Determine the [X, Y] coordinate at the center of the cell enclosing the given text.  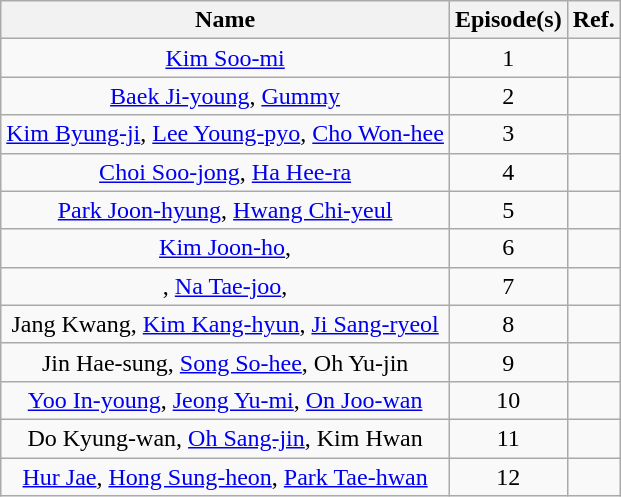
Ref. [594, 20]
Kim Soo-mi [226, 58]
Kim Joon-ho, [226, 248]
Jang Kwang, Kim Kang-hyun, Ji Sang-ryeol [226, 324]
11 [508, 438]
Hur Jae, Hong Sung-heon, Park Tae-hwan [226, 477]
6 [508, 248]
8 [508, 324]
1 [508, 58]
, Na Tae-joo, [226, 286]
Name [226, 20]
2 [508, 96]
5 [508, 210]
4 [508, 172]
Kim Byung-ji, Lee Young-pyo, Cho Won-hee [226, 134]
Baek Ji-young, Gummy [226, 96]
3 [508, 134]
Yoo In-young, Jeong Yu-mi, On Joo-wan [226, 400]
10 [508, 400]
7 [508, 286]
Do Kyung-wan, Oh Sang-jin, Kim Hwan [226, 438]
Park Joon-hyung, Hwang Chi-yeul [226, 210]
Episode(s) [508, 20]
Jin Hae-sung, Song So-hee, Oh Yu-jin [226, 362]
12 [508, 477]
Choi Soo-jong, Ha Hee-ra [226, 172]
9 [508, 362]
